For the text-containing cell, return its midpoint in (X, Y) coordinate format. 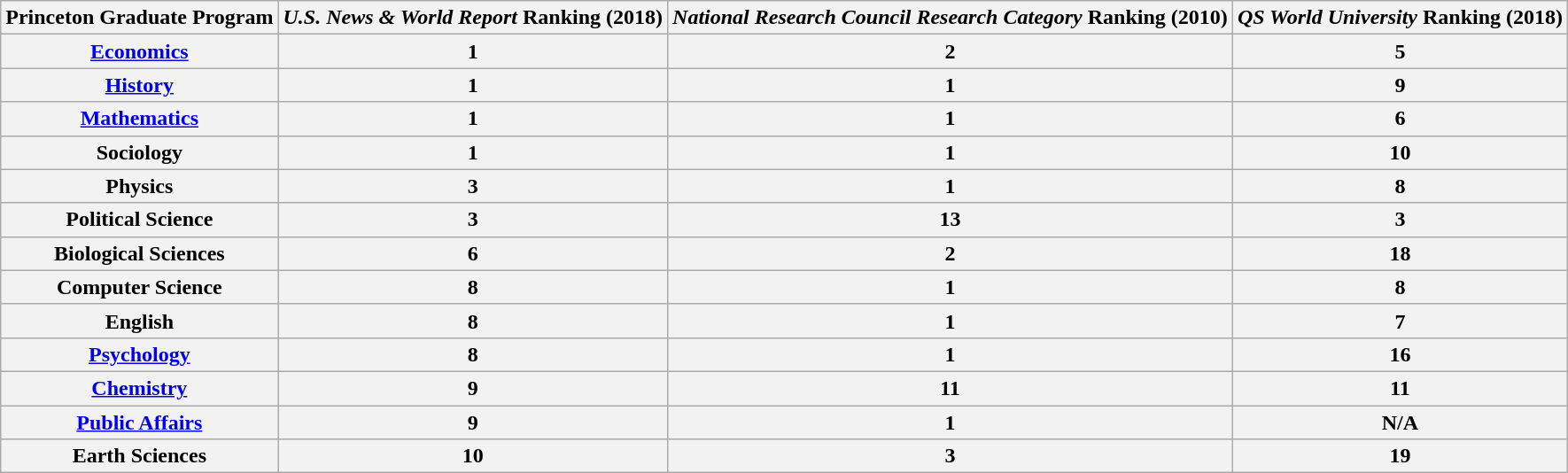
Political Science (140, 220)
Biological Sciences (140, 253)
13 (951, 220)
Computer Science (140, 287)
Chemistry (140, 388)
Sociology (140, 152)
18 (1400, 253)
U.S. News & World Report Ranking (2018) (473, 18)
7 (1400, 321)
5 (1400, 51)
Earth Sciences (140, 456)
Economics (140, 51)
QS World University Ranking (2018) (1400, 18)
Physics (140, 186)
Public Affairs (140, 423)
Mathematics (140, 119)
History (140, 85)
19 (1400, 456)
National Research Council Research Category Ranking (2010) (951, 18)
English (140, 321)
Princeton Graduate Program (140, 18)
16 (1400, 354)
Psychology (140, 354)
N/A (1400, 423)
